Determine the (x, y) coordinate at the center of the cell enclosing the given text.  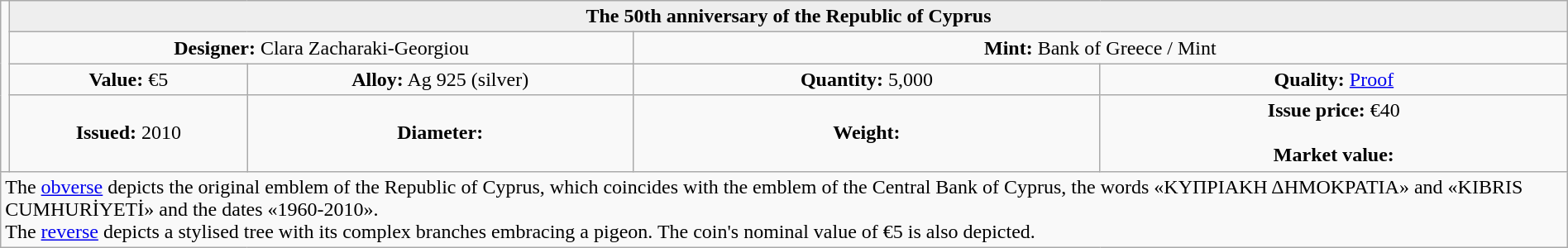
Alloy: Ag 925 (silver) (440, 79)
Issue price: €40Market value: (1333, 133)
The 50th anniversary of the Republic of Cyprus (789, 17)
Designer: Clara Zacharaki-Georgiou (322, 48)
Value: €5 (129, 79)
Mint: Bank of Greece / Mint (1100, 48)
Diameter: (440, 133)
Issued: 2010 (129, 133)
Quantity: 5,000 (867, 79)
Weight: (867, 133)
Quality: Proof (1333, 79)
